From the cell containing the given text, extract its center point as [X, Y] coordinate. 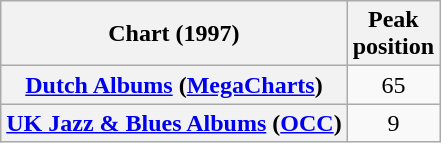
UK Jazz & Blues Albums (OCC) [174, 123]
65 [393, 85]
Dutch Albums (MegaCharts) [174, 85]
9 [393, 123]
Peakposition [393, 34]
Chart (1997) [174, 34]
